Extract the [x, y] coordinate from the center of the cell holding the provided text.  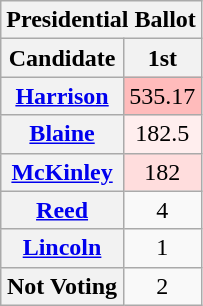
535.17 [162, 96]
Reed [62, 210]
1st [162, 58]
1 [162, 248]
Presidential Ballot [102, 20]
Harrison [62, 96]
Blaine [62, 134]
Lincoln [62, 248]
2 [162, 286]
182 [162, 172]
4 [162, 210]
Not Voting [62, 286]
McKinley [62, 172]
182.5 [162, 134]
Candidate [62, 58]
